Detect which cell encompasses the target text, then output its (X, Y) center coordinate. 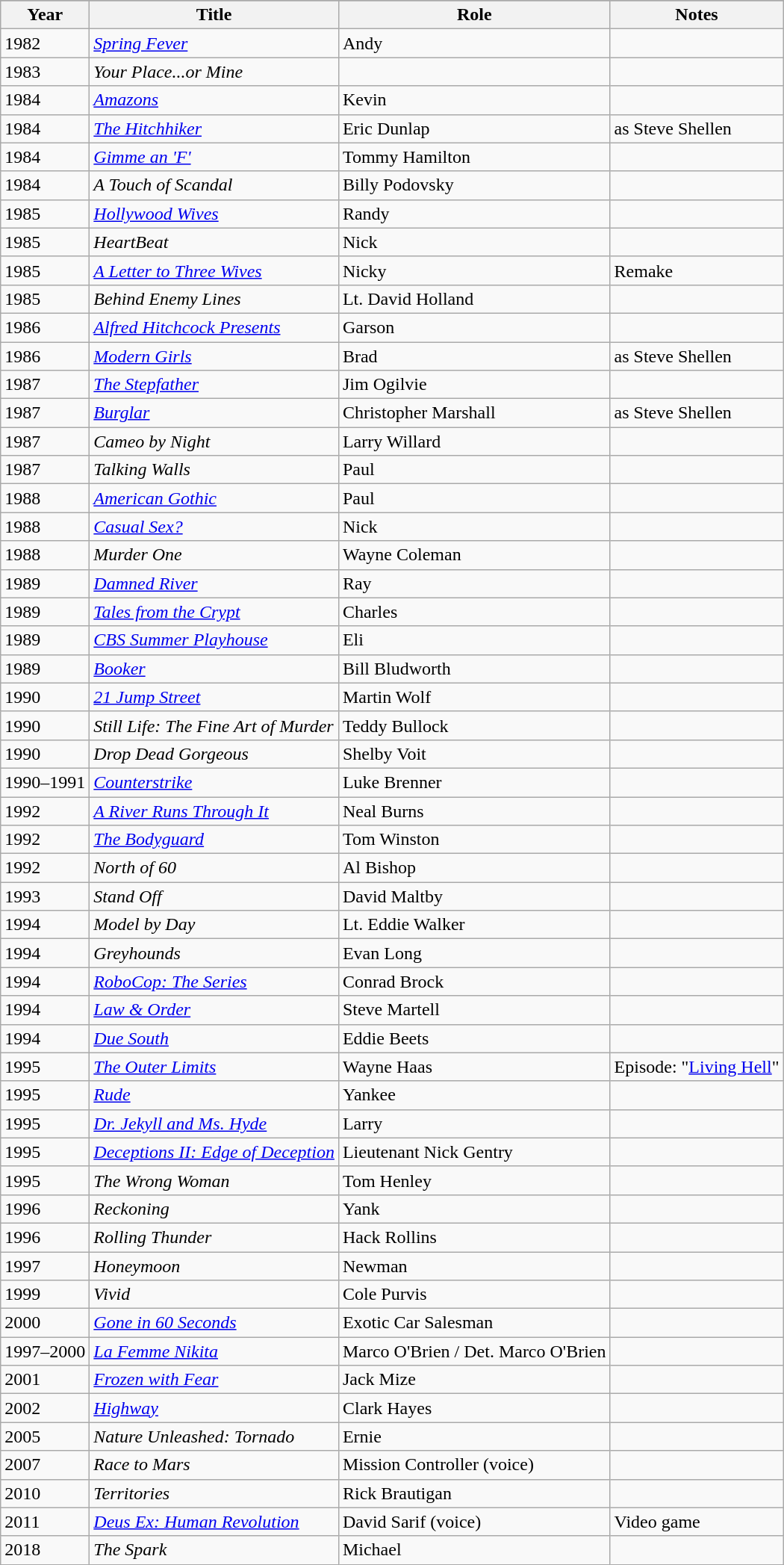
Charles (474, 612)
The Stepfather (214, 385)
Lt. David Holland (474, 299)
Vivid (214, 1295)
Marco O'Brien / Det. Marco O'Brien (474, 1351)
Neal Burns (474, 811)
Al Bishop (474, 868)
David Maltby (474, 896)
Burglar (214, 413)
Dr. Jekyll and Ms. Hyde (214, 1124)
Remake (697, 270)
Andy (474, 43)
Modern Girls (214, 356)
Damned River (214, 583)
Behind Enemy Lines (214, 299)
Newman (474, 1266)
Ernie (474, 1437)
Hollywood Wives (214, 214)
Bill Bludworth (474, 669)
A Letter to Three Wives (214, 270)
CBS Summer Playhouse (214, 640)
Episode: "Living Hell" (697, 1067)
Stand Off (214, 896)
2011 (45, 1522)
Counterstrike (214, 782)
Murder One (214, 555)
Evan Long (474, 953)
Rude (214, 1095)
Larry Willard (474, 441)
Amazons (214, 100)
The Wrong Woman (214, 1180)
Reckoning (214, 1209)
Nicky (474, 270)
Christopher Marshall (474, 413)
Honeymoon (214, 1266)
2005 (45, 1437)
Teddy Bullock (474, 725)
A Touch of Scandal (214, 185)
1999 (45, 1295)
Tom Henley (474, 1180)
Hack Rollins (474, 1237)
Steve Martell (474, 1010)
Booker (214, 669)
1990–1991 (45, 782)
Yank (474, 1209)
Shelby Voit (474, 754)
Larry (474, 1124)
2000 (45, 1323)
Video game (697, 1522)
Luke Brenner (474, 782)
RoboCop: The Series (214, 982)
Your Place...or Mine (214, 72)
Deceptions II: Edge of Deception (214, 1152)
Brad (474, 356)
Talking Walls (214, 470)
Lt. Eddie Walker (474, 925)
HeartBeat (214, 242)
David Sarif (voice) (474, 1522)
The Outer Limits (214, 1067)
2001 (45, 1380)
Michael (474, 1550)
2018 (45, 1550)
Frozen with Fear (214, 1380)
Kevin (474, 100)
La Femme Nikita (214, 1351)
2010 (45, 1493)
1982 (45, 43)
21 Jump Street (214, 697)
Cole Purvis (474, 1295)
Notes (697, 15)
Conrad Brock (474, 982)
Tom Winston (474, 840)
Ray (474, 583)
Law & Order (214, 1010)
Territories (214, 1493)
Drop Dead Gorgeous (214, 754)
Gone in 60 Seconds (214, 1323)
Wayne Haas (474, 1067)
Tommy Hamilton (474, 157)
American Gothic (214, 498)
Eli (474, 640)
Eric Dunlap (474, 128)
The Spark (214, 1550)
The Bodyguard (214, 840)
Gimme an 'F' (214, 157)
1993 (45, 896)
Race to Mars (214, 1465)
Cameo by Night (214, 441)
Mission Controller (voice) (474, 1465)
Due South (214, 1038)
Lieutenant Nick Gentry (474, 1152)
A River Runs Through It (214, 811)
Clark Hayes (474, 1408)
Still Life: The Fine Art of Murder (214, 725)
Randy (474, 214)
2002 (45, 1408)
Casual Sex? (214, 527)
1997 (45, 1266)
Eddie Beets (474, 1038)
Role (474, 15)
Tales from the Crypt (214, 612)
Rick Brautigan (474, 1493)
Deus Ex: Human Revolution (214, 1522)
2007 (45, 1465)
Spring Fever (214, 43)
Greyhounds (214, 953)
Year (45, 15)
1997–2000 (45, 1351)
Nature Unleashed: Tornado (214, 1437)
Jim Ogilvie (474, 385)
Highway (214, 1408)
Alfred Hitchcock Presents (214, 327)
North of 60 (214, 868)
1983 (45, 72)
The Hitchhiker (214, 128)
Garson (474, 327)
Martin Wolf (474, 697)
Jack Mize (474, 1380)
Rolling Thunder (214, 1237)
Wayne Coleman (474, 555)
Billy Podovsky (474, 185)
Yankee (474, 1095)
Title (214, 15)
Model by Day (214, 925)
Exotic Car Salesman (474, 1323)
